Output the [X, Y] coordinate of the center of the cell containing the given text.  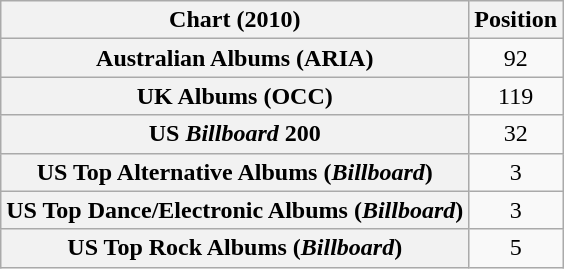
US Top Dance/Electronic Albums (Billboard) [235, 210]
US Top Rock Albums (Billboard) [235, 248]
Chart (2010) [235, 20]
119 [516, 96]
92 [516, 58]
US Top Alternative Albums (Billboard) [235, 172]
5 [516, 248]
32 [516, 134]
US Billboard 200 [235, 134]
Position [516, 20]
Australian Albums (ARIA) [235, 58]
UK Albums (OCC) [235, 96]
